For the text-containing cell, return its midpoint in [X, Y] coordinate format. 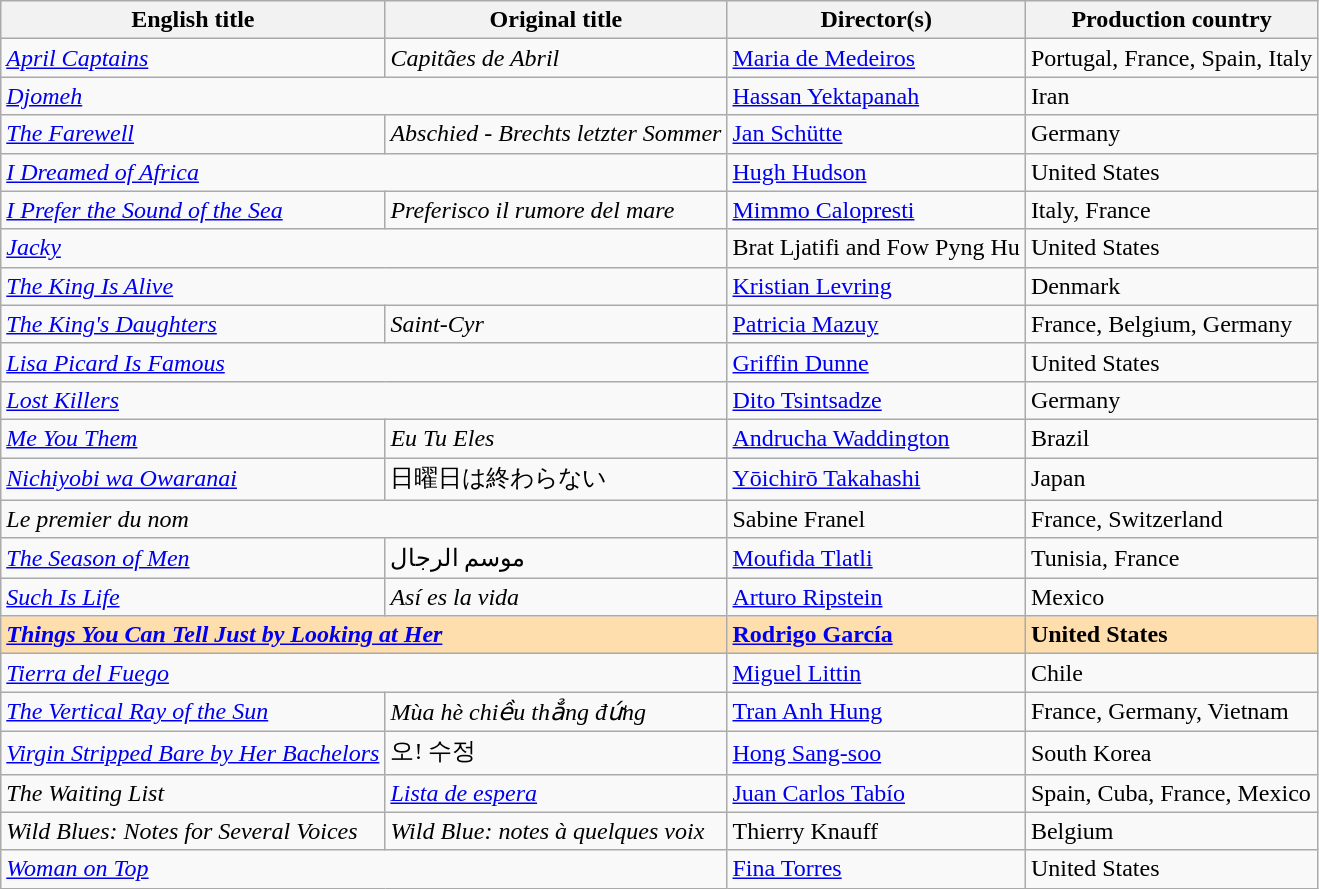
Eu Tu Eles [556, 438]
Dito Tsintsadze [876, 400]
Patricia Mazuy [876, 324]
Abschied - Brechts letzter Sommer [556, 134]
France, Belgium, Germany [1171, 324]
Hassan Yektapanah [876, 96]
Woman on Top [364, 869]
The Waiting List [193, 793]
South Korea [1171, 752]
The Season of Men [193, 558]
오! 수정 [556, 752]
Such Is Life [193, 597]
Mexico [1171, 597]
Denmark [1171, 286]
موسم الرجال [556, 558]
Hugh Hudson [876, 172]
English title [193, 20]
Things You Can Tell Just by Looking at Her [364, 635]
Director(s) [876, 20]
Kristian Levring [876, 286]
Me You Them [193, 438]
Lost Killers [364, 400]
Lista de espera [556, 793]
Andrucha Waddington [876, 438]
Capitães de Abril [556, 58]
日曜日は終わらない [556, 480]
Nichiyobi wa Owaranai [193, 480]
Miguel Littin [876, 673]
Tierra del Fuego [364, 673]
Djomeh [364, 96]
Moufida Tlatli [876, 558]
The King Is Alive [364, 286]
I Dreamed of Africa [364, 172]
Hong Sang-soo [876, 752]
Spain, Cuba, France, Mexico [1171, 793]
The Farewell [193, 134]
Wild Blue: notes à quelques voix [556, 831]
Jan Schütte [876, 134]
Griffin Dunne [876, 362]
Thierry Knauff [876, 831]
Tran Anh Hung [876, 712]
Preferisco il rumore del mare [556, 210]
Yōichirō Takahashi [876, 480]
Original title [556, 20]
Fina Torres [876, 869]
Italy, France [1171, 210]
Le premier du nom [364, 519]
Sabine Franel [876, 519]
Wild Blues: Notes for Several Voices [193, 831]
Portugal, France, Spain, Italy [1171, 58]
Jacky [364, 248]
Arturo Ripstein [876, 597]
Tunisia, France [1171, 558]
Mùa hè chiều thẳng đứng [556, 712]
Japan [1171, 480]
Maria de Medeiros [876, 58]
Belgium [1171, 831]
Production country [1171, 20]
Iran [1171, 96]
Juan Carlos Tabío [876, 793]
I Prefer the Sound of the Sea [193, 210]
Mimmo Calopresti [876, 210]
France, Germany, Vietnam [1171, 712]
Así es la vida [556, 597]
April Captains [193, 58]
Chile [1171, 673]
Brat Ljatifi and Fow Pyng Hu [876, 248]
France, Switzerland [1171, 519]
Virgin Stripped Bare by Her Bachelors [193, 752]
Rodrigo García [876, 635]
Lisa Picard Is Famous [364, 362]
Saint-Cyr [556, 324]
The Vertical Ray of the Sun [193, 712]
The King's Daughters [193, 324]
Brazil [1171, 438]
